From the cell containing the given text, extract its center point as (X, Y) coordinate. 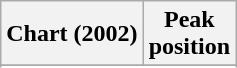
Peakposition (189, 34)
Chart (2002) (72, 34)
